Search for the cell housing the specified text and yield its [x, y] center coordinate. 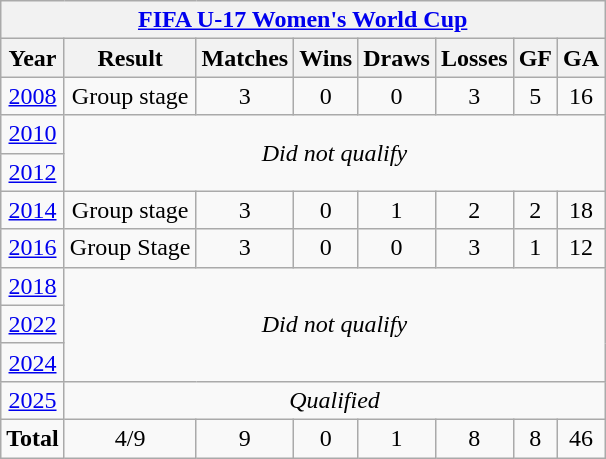
2016 [33, 248]
Draws [397, 58]
2024 [33, 362]
Result [130, 58]
46 [582, 438]
Losses [474, 58]
Group Stage [130, 248]
Qualified [334, 400]
18 [582, 210]
2025 [33, 400]
Matches [245, 58]
9 [245, 438]
Total [33, 438]
GF [535, 58]
12 [582, 248]
Year [33, 58]
Wins [326, 58]
2008 [33, 96]
2022 [33, 324]
2018 [33, 286]
4/9 [130, 438]
2014 [33, 210]
2010 [33, 134]
GA [582, 58]
5 [535, 96]
2012 [33, 172]
FIFA U-17 Women's World Cup [303, 20]
16 [582, 96]
